Return [X, Y] of the center of cell containing provided text 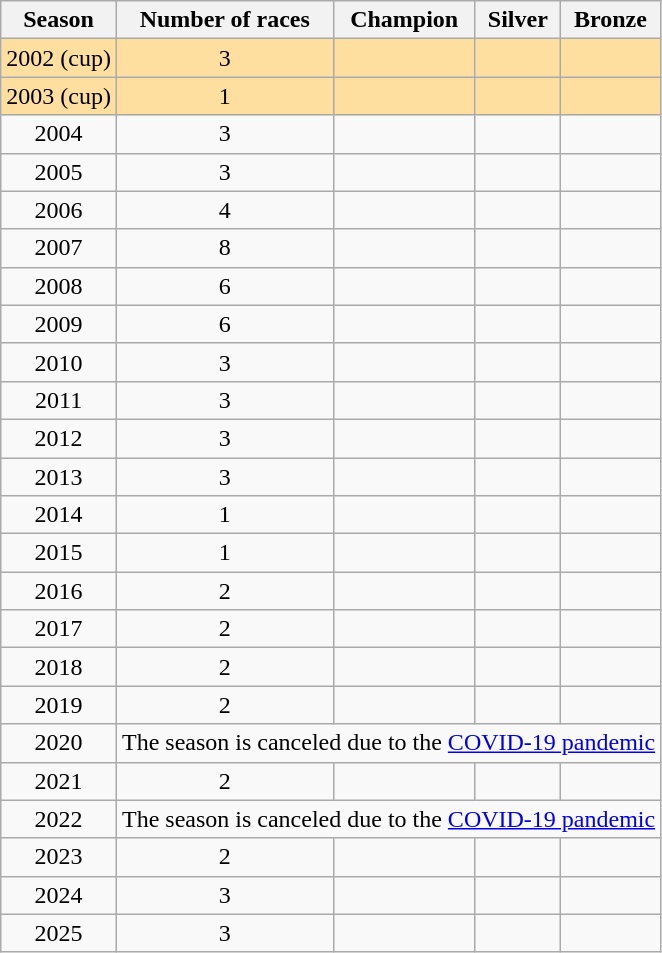
2016 [59, 591]
2019 [59, 705]
2022 [59, 819]
2004 [59, 134]
Number of races [224, 20]
2009 [59, 324]
2020 [59, 743]
Bronze [610, 20]
2024 [59, 895]
2007 [59, 248]
2006 [59, 210]
8 [224, 248]
2011 [59, 400]
2014 [59, 515]
2012 [59, 438]
2013 [59, 477]
2008 [59, 286]
2021 [59, 781]
2017 [59, 629]
4 [224, 210]
2005 [59, 172]
2023 [59, 857]
2018 [59, 667]
2010 [59, 362]
2015 [59, 553]
Silver [518, 20]
Champion [404, 20]
Season [59, 20]
2002 (cup) [59, 58]
2003 (cup) [59, 96]
2025 [59, 933]
